Scan for the cell matching the given text and deliver its [x, y] coordinate at center. 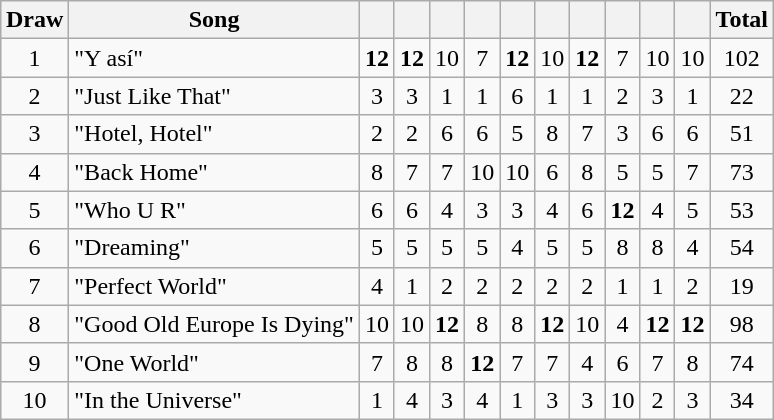
"Who U R" [214, 210]
Total [742, 20]
"Back Home" [214, 172]
51 [742, 134]
"Good Old Europe Is Dying" [214, 324]
9 [34, 362]
"In the Universe" [214, 400]
19 [742, 286]
34 [742, 400]
73 [742, 172]
22 [742, 96]
"Perfect World" [214, 286]
53 [742, 210]
"Hotel, Hotel" [214, 134]
54 [742, 248]
"One World" [214, 362]
"Dreaming" [214, 248]
74 [742, 362]
98 [742, 324]
"Just Like That" [214, 96]
"Y así" [214, 58]
Draw [34, 20]
102 [742, 58]
Song [214, 20]
